From the cell containing the given text, extract its center point as [x, y] coordinate. 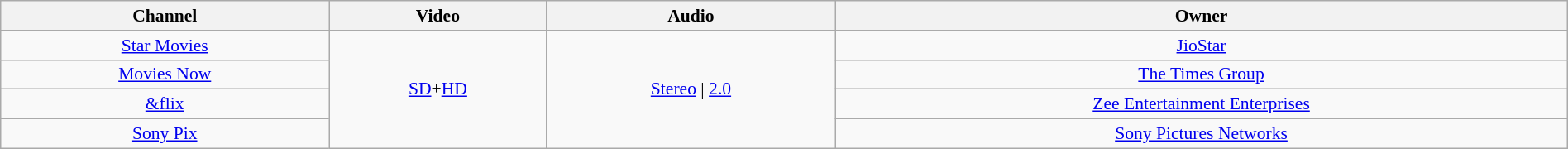
&flix [165, 104]
JioStar [1201, 46]
Zee Entertainment Enterprises [1201, 104]
Sony Pictures Networks [1201, 134]
SD+HD [438, 89]
Stereo | 2.0 [691, 89]
Owner [1201, 16]
Sony Pix [165, 134]
Star Movies [165, 46]
Video [438, 16]
Audio [691, 16]
Movies Now [165, 74]
The Times Group [1201, 74]
Channel [165, 16]
